Pinpoint the cell where the given text exists, returning its [X, Y] midpoint coordinate. 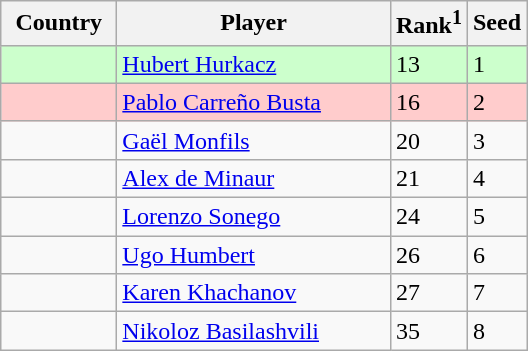
Rank1 [428, 24]
6 [496, 255]
7 [496, 293]
35 [428, 331]
Gaël Monfils [254, 140]
27 [428, 293]
1 [496, 64]
26 [428, 255]
21 [428, 178]
20 [428, 140]
Ugo Humbert [254, 255]
2 [496, 102]
Pablo Carreño Busta [254, 102]
13 [428, 64]
Lorenzo Sonego [254, 217]
Nikoloz Basilashvili [254, 331]
Player [254, 24]
Country [59, 24]
Alex de Minaur [254, 178]
3 [496, 140]
24 [428, 217]
8 [496, 331]
4 [496, 178]
Seed [496, 24]
5 [496, 217]
Karen Khachanov [254, 293]
16 [428, 102]
Hubert Hurkacz [254, 64]
